Return (X, Y) of the center of cell containing provided text 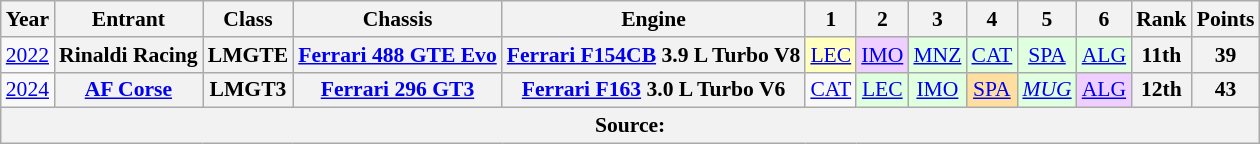
Ferrari F163 3.0 L Turbo V6 (654, 90)
LMGT3 (248, 90)
Rinaldi Racing (128, 55)
Class (248, 19)
2 (882, 19)
6 (1104, 19)
Engine (654, 19)
Points (1226, 19)
12th (1162, 90)
2022 (28, 55)
2024 (28, 90)
1 (830, 19)
Year (28, 19)
11th (1162, 55)
Source: (630, 126)
43 (1226, 90)
3 (937, 19)
Ferrari F154CB 3.9 L Turbo V8 (654, 55)
Chassis (398, 19)
MNZ (937, 55)
5 (1046, 19)
Ferrari 296 GT3 (398, 90)
Entrant (128, 19)
LMGTE (248, 55)
Ferrari 488 GTE Evo (398, 55)
4 (992, 19)
AF Corse (128, 90)
39 (1226, 55)
MUG (1046, 90)
Rank (1162, 19)
